Pinpoint the cell where the given text exists, returning its [X, Y] midpoint coordinate. 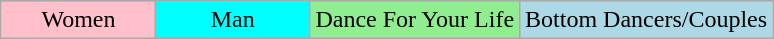
Women [78, 20]
Dance For Your Life [415, 20]
Bottom Dancers/Couples [646, 20]
Man [233, 20]
